Identify which cell holds the provided text, then report its [X, Y] central coordinate. 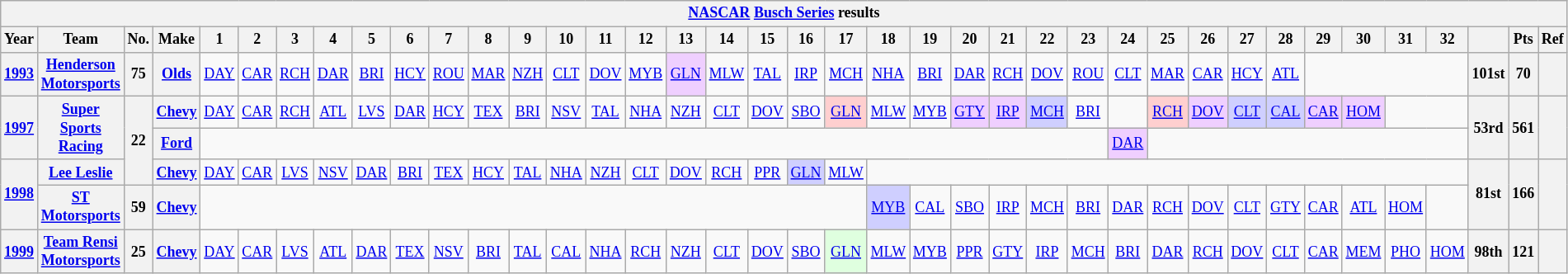
29 [1323, 40]
7 [449, 40]
101st [1488, 74]
MEM [1363, 252]
31 [1406, 40]
9 [528, 40]
8 [488, 40]
4 [333, 40]
53rd [1488, 128]
561 [1523, 128]
3 [295, 40]
Year [20, 40]
Team [81, 40]
81st [1488, 195]
Super Sports Racing [81, 128]
70 [1523, 74]
26 [1208, 40]
75 [139, 74]
12 [646, 40]
98th [1488, 252]
27 [1247, 40]
13 [686, 40]
Ref [1552, 40]
16 [806, 40]
1997 [20, 128]
19 [930, 40]
59 [139, 207]
2 [257, 40]
10 [566, 40]
14 [726, 40]
Make [177, 40]
15 [768, 40]
1993 [20, 74]
166 [1523, 195]
5 [371, 40]
1 [219, 40]
Ford [177, 144]
23 [1088, 40]
21 [1008, 40]
20 [970, 40]
ST Motorsports [81, 207]
Pts [1523, 40]
Team Rensi Motorsports [81, 252]
1998 [20, 195]
Olds [177, 74]
No. [139, 40]
28 [1286, 40]
1999 [20, 252]
PHO [1406, 252]
30 [1363, 40]
6 [411, 40]
Lee Leslie [81, 172]
11 [605, 40]
Henderson Motorsports [81, 74]
121 [1523, 252]
32 [1447, 40]
18 [888, 40]
17 [846, 40]
NASCAR Busch Series results [784, 13]
24 [1128, 40]
